From the cell containing the given text, extract its center point as [X, Y] coordinate. 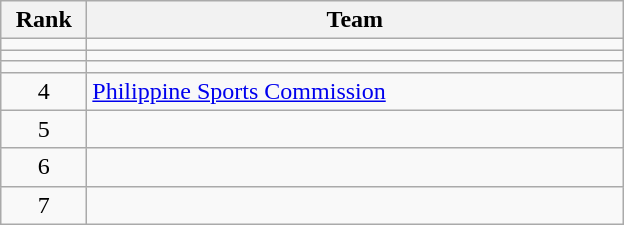
5 [44, 129]
Team [355, 20]
Philippine Sports Commission [355, 91]
7 [44, 205]
4 [44, 91]
Rank [44, 20]
6 [44, 167]
